Search for the cell housing the specified text and yield its (x, y) center coordinate. 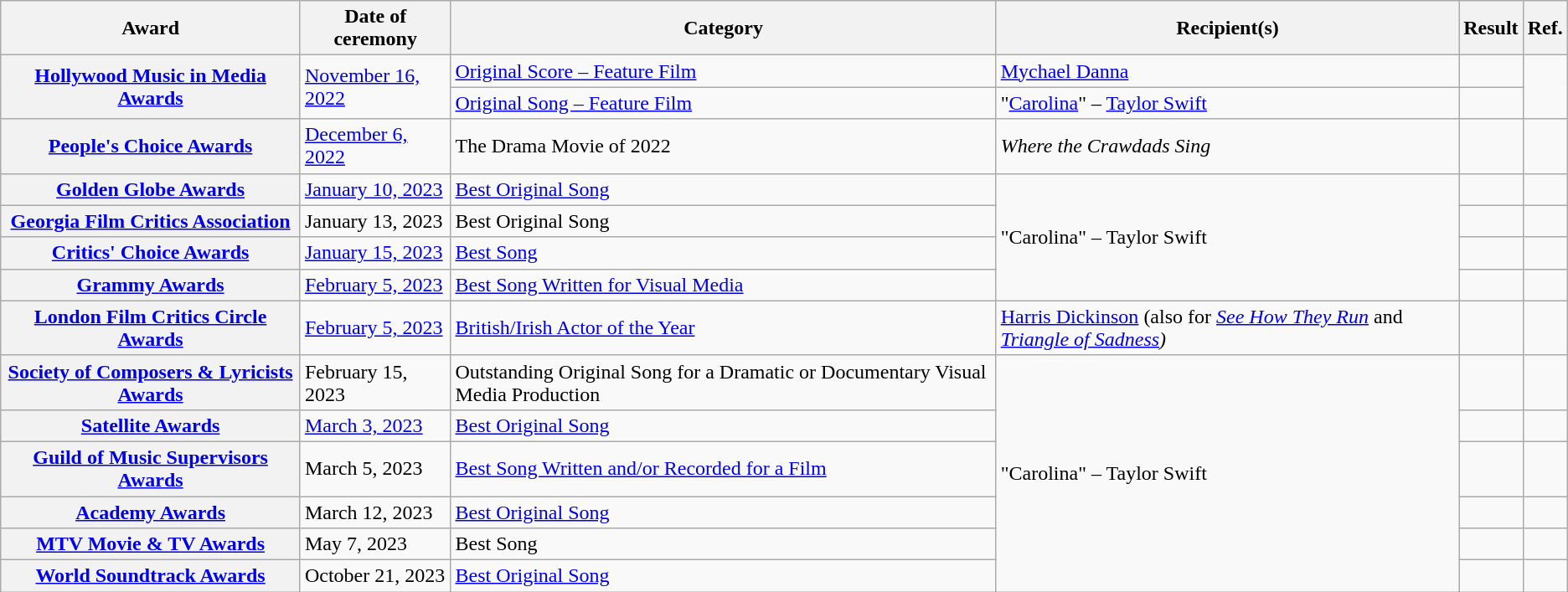
March 5, 2023 (375, 469)
Guild of Music Supervisors Awards (151, 469)
Date of ceremony (375, 28)
World Soundtrack Awards (151, 576)
Original Score – Feature Film (724, 71)
March 3, 2023 (375, 425)
Harris Dickinson (also for See How They Run and Triangle of Sadness) (1228, 328)
January 13, 2023 (375, 221)
MTV Movie & TV Awards (151, 544)
February 15, 2023 (375, 382)
Best Song Written and/or Recorded for a Film (724, 469)
Ref. (1545, 28)
Academy Awards (151, 512)
January 15, 2023 (375, 253)
November 16, 2022 (375, 87)
Satellite Awards (151, 425)
December 6, 2022 (375, 146)
Grammy Awards (151, 285)
Georgia Film Critics Association (151, 221)
Original Song – Feature Film (724, 103)
Golden Globe Awards (151, 189)
January 10, 2023 (375, 189)
Critics' Choice Awards (151, 253)
Outstanding Original Song for a Dramatic or Documentary Visual Media Production (724, 382)
Result (1491, 28)
Where the Crawdads Sing (1228, 146)
London Film Critics Circle Awards (151, 328)
October 21, 2023 (375, 576)
British/Irish Actor of the Year (724, 328)
Mychael Danna (1228, 71)
The Drama Movie of 2022 (724, 146)
Society of Composers & Lyricists Awards (151, 382)
May 7, 2023 (375, 544)
Recipient(s) (1228, 28)
March 12, 2023 (375, 512)
Award (151, 28)
Category (724, 28)
Hollywood Music in Media Awards (151, 87)
Best Song Written for Visual Media (724, 285)
People's Choice Awards (151, 146)
